Extract the [X, Y] coordinate from the center of the cell holding the provided text.  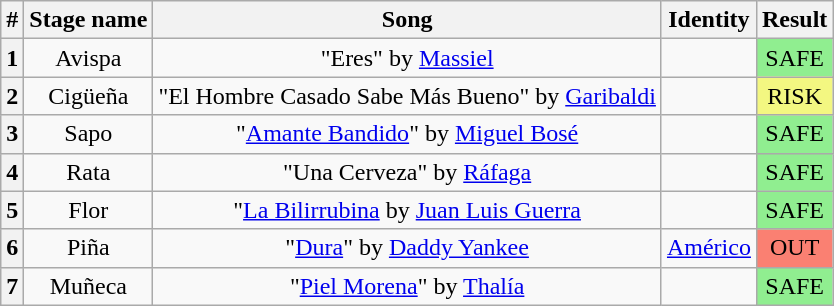
"El Hombre Casado Sabe Más Bueno" by Garibaldi [408, 96]
Rata [88, 172]
RISK [794, 96]
"Dura" by Daddy Yankee [408, 248]
Flor [88, 210]
2 [12, 96]
Piña [88, 248]
Américo [708, 248]
7 [12, 286]
Avispa [88, 58]
Result [794, 20]
Muñeca [88, 286]
1 [12, 58]
6 [12, 248]
4 [12, 172]
Cigüeña [88, 96]
"Amante Bandido" by Miguel Bosé [408, 134]
OUT [794, 248]
Stage name [88, 20]
# [12, 20]
Sapo [88, 134]
5 [12, 210]
Identity [708, 20]
Song [408, 20]
"Una Cerveza" by Ráfaga [408, 172]
"Eres" by Massiel [408, 58]
3 [12, 134]
"La Bilirrubina by Juan Luis Guerra [408, 210]
"Piel Morena" by Thalía [408, 286]
